Determine the (x, y) coordinate at the center of the cell enclosing the given text.  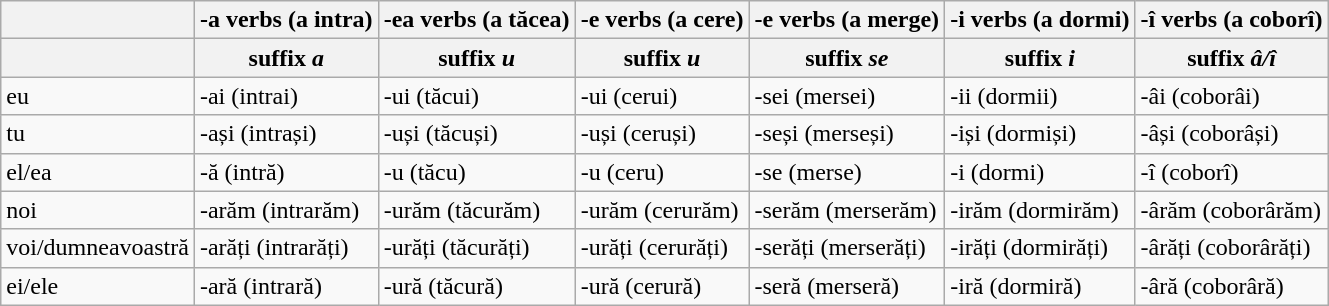
-arăți (intrarăți) (286, 248)
-âră (coborâră) (1232, 286)
-u (ceru) (662, 172)
el/ea (98, 172)
-irăți (dormirăți) (1040, 248)
-ură (cerură) (662, 286)
-iși (dormiși) (1040, 134)
ei/ele (98, 286)
-ui (tăcui) (476, 96)
-i verbs (a dormi) (1040, 20)
-ârăm (coborârăm) (1232, 210)
-uși (tăcuși) (476, 134)
-i (dormi) (1040, 172)
-e verbs (a cere) (662, 20)
suffix i (1040, 58)
-iră (dormiră) (1040, 286)
-âi (coborâi) (1232, 96)
-sei (mersei) (847, 96)
-urăm (tăcurăm) (476, 210)
-serăm (merserăm) (847, 210)
-serăți (merserăți) (847, 248)
-ai (intrai) (286, 96)
-u (tăcu) (476, 172)
-irăm (dormirăm) (1040, 210)
voi/dumneavoastră (98, 248)
-arăm (intrarăm) (286, 210)
-e verbs (a merge) (847, 20)
noi (98, 210)
-ii (dormii) (1040, 96)
-se (merse) (847, 172)
-seși (merseși) (847, 134)
-uși (ceruși) (662, 134)
-seră (merseră) (847, 286)
-î (coborî) (1232, 172)
suffix se (847, 58)
-urăm (cerurăm) (662, 210)
-î verbs (a coborî) (1232, 20)
-ă (intră) (286, 172)
suffix â/î (1232, 58)
-ară (intrară) (286, 286)
-ui (cerui) (662, 96)
-ârăți (coborârăți) (1232, 248)
-urăți (cerurăți) (662, 248)
eu (98, 96)
-a verbs (a intra) (286, 20)
tu (98, 134)
-ură (tăcură) (476, 286)
-âși (coborâși) (1232, 134)
-ași (intrași) (286, 134)
-ea verbs (a tăcea) (476, 20)
suffix a (286, 58)
-urăți (tăcurăți) (476, 248)
